Identify which cell holds the provided text, then report its [x, y] central coordinate. 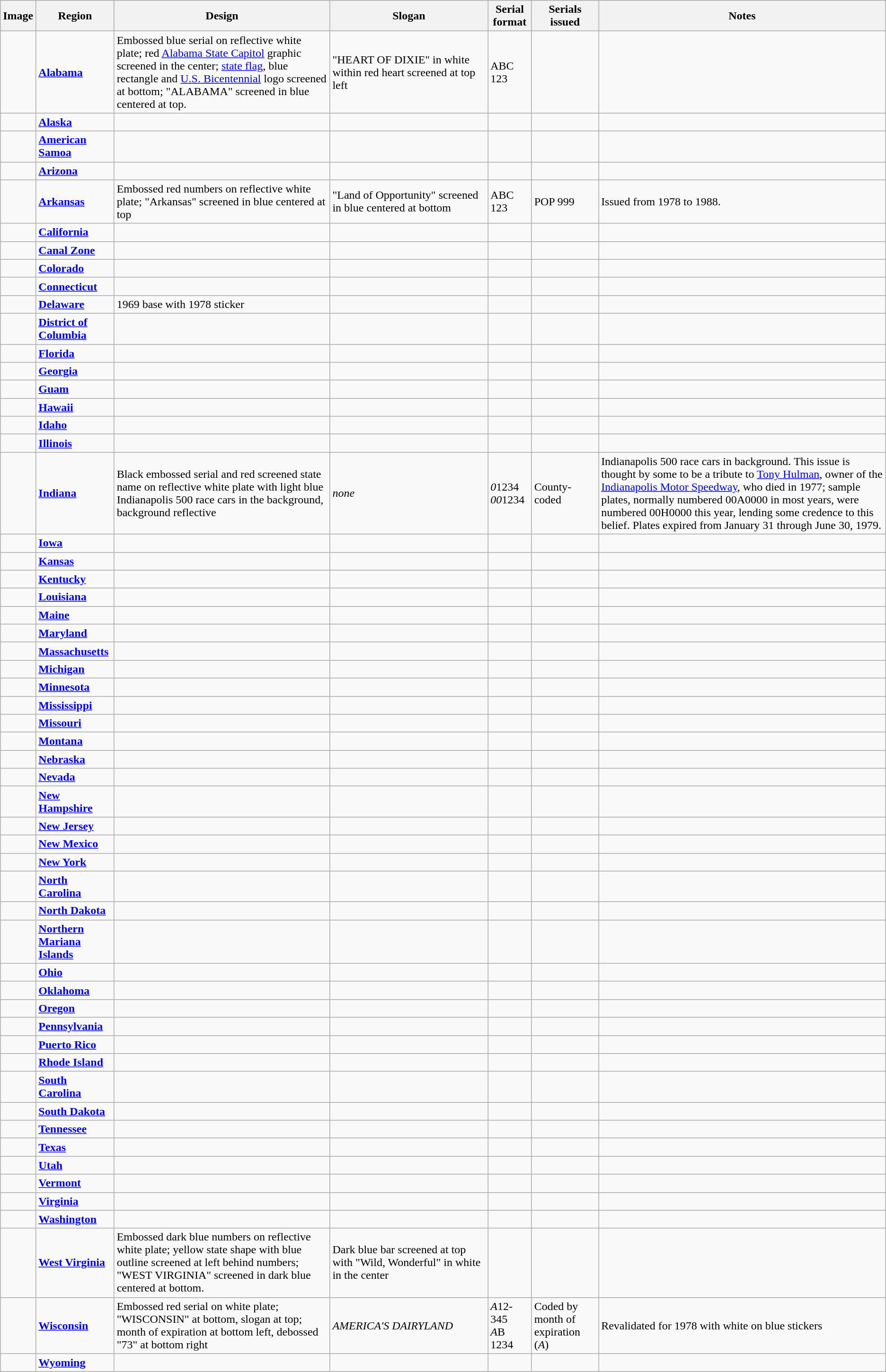
Pennsylvania [75, 1026]
Guam [75, 389]
Idaho [75, 425]
Dark blue bar screened at top with "Wild, Wonderful" in white in the center [409, 1263]
Tennessee [75, 1129]
AMERICA'S DAIRYLAND [409, 1326]
Mississippi [75, 705]
Oklahoma [75, 990]
Colorado [75, 268]
Maine [75, 615]
Design [222, 16]
Canal Zone [75, 250]
Montana [75, 741]
none [409, 493]
County-coded [565, 493]
Maryland [75, 633]
Image [18, 16]
Arizona [75, 171]
District ofColumbia [75, 328]
Coded by month of expiration (A) [565, 1326]
1969 base with 1978 sticker [222, 304]
"Land of Opportunity" screened in blue centered at bottom [409, 202]
West Virginia [75, 1263]
Massachusetts [75, 651]
New Mexico [75, 844]
Serial format [510, 16]
Washington [75, 1219]
New Jersey [75, 826]
Kansas [75, 561]
Oregon [75, 1008]
Kentucky [75, 579]
Notes [742, 16]
Delaware [75, 304]
Missouri [75, 723]
Nebraska [75, 759]
Alaska [75, 122]
New York [75, 862]
Minnesota [75, 687]
Texas [75, 1147]
Illinois [75, 443]
Nevada [75, 777]
Revalidated for 1978 with white on blue stickers [742, 1326]
Alabama [75, 72]
Wyoming [75, 1363]
Georgia [75, 371]
POP 999 [565, 202]
Northern Mariana Islands [75, 941]
Virginia [75, 1201]
01234001234 [510, 493]
Michigan [75, 669]
Slogan [409, 16]
Serials issued [565, 16]
North Dakota [75, 911]
South Carolina [75, 1087]
Embossed red serial on white plate; "WISCONSIN" at bottom, slogan at top; month of expiration at bottom left, debossed "73" at bottom right [222, 1326]
A12-345AB 1234 [510, 1326]
South Dakota [75, 1111]
"HEART OF DIXIE" in white within red heart screened at top left [409, 72]
New Hampshire [75, 801]
Embossed red numbers on reflective white plate; "Arkansas" screened in blue centered at top [222, 202]
American Samoa [75, 147]
Vermont [75, 1183]
Arkansas [75, 202]
Iowa [75, 543]
North Carolina [75, 887]
Ohio [75, 972]
California [75, 232]
Louisiana [75, 597]
Wisconsin [75, 1326]
Utah [75, 1165]
Indiana [75, 493]
Florida [75, 353]
Hawaii [75, 407]
Issued from 1978 to 1988. [742, 202]
Connecticut [75, 286]
Region [75, 16]
Puerto Rico [75, 1044]
Rhode Island [75, 1063]
